Capture the cell that displays the provided text and extract its (X, Y) central coordinate. 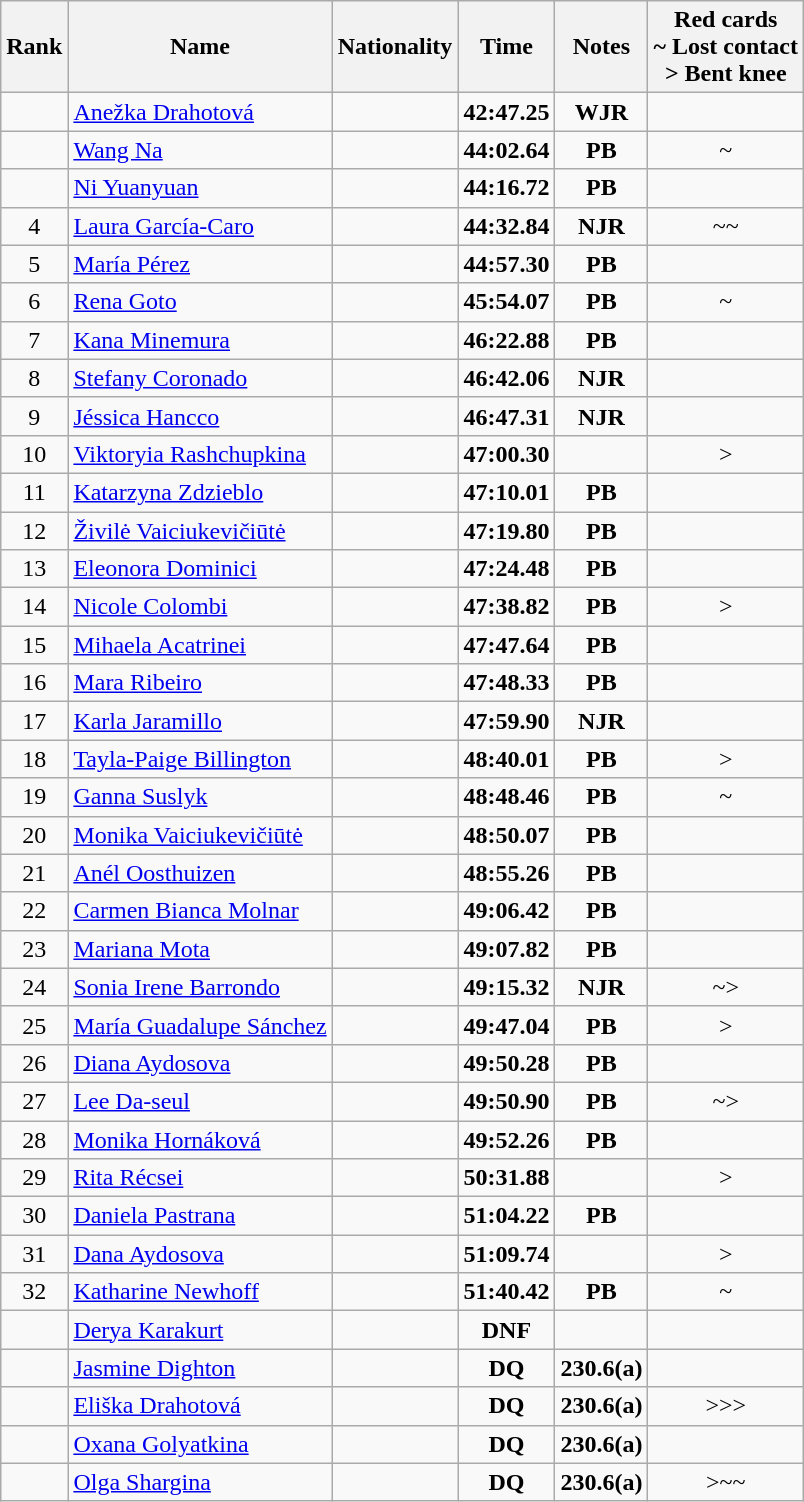
10 (34, 454)
25 (34, 1025)
42:47.25 (506, 112)
6 (34, 302)
49:06.42 (506, 911)
Jasmine Dighton (200, 1368)
Stefany Coronado (200, 378)
31 (34, 1254)
Oxana Golyatkina (200, 1444)
Eleonora Dominici (200, 569)
>>> (726, 1406)
14 (34, 607)
>~~ (726, 1482)
11 (34, 492)
Ganna Suslyk (200, 797)
20 (34, 835)
9 (34, 416)
4 (34, 226)
Derya Karakurt (200, 1330)
Monika Vaiciukevičiūtė (200, 835)
47:47.64 (506, 645)
30 (34, 1216)
8 (34, 378)
Rena Goto (200, 302)
49:52.26 (506, 1139)
21 (34, 873)
51:09.74 (506, 1254)
Mariana Mota (200, 949)
48:55.26 (506, 873)
47:24.48 (506, 569)
16 (34, 683)
48:50.07 (506, 835)
46:42.06 (506, 378)
49:07.82 (506, 949)
27 (34, 1101)
49:47.04 (506, 1025)
26 (34, 1063)
Wang Na (200, 150)
Diana Aydosova (200, 1063)
49:15.32 (506, 987)
48:48.46 (506, 797)
Živilė Vaiciukevičiūtė (200, 531)
24 (34, 987)
18 (34, 759)
Nicole Colombi (200, 607)
17 (34, 721)
46:47.31 (506, 416)
Daniela Pastrana (200, 1216)
Dana Aydosova (200, 1254)
Viktoryia Rashchupkina (200, 454)
22 (34, 911)
DNF (506, 1330)
Lee Da-seul (200, 1101)
23 (34, 949)
Olga Shargina (200, 1482)
32 (34, 1292)
María Pérez (200, 264)
WJR (602, 112)
Time (506, 47)
Laura García-Caro (200, 226)
Sonia Irene Barrondo (200, 987)
19 (34, 797)
Mara Ribeiro (200, 683)
28 (34, 1139)
Monika Hornáková (200, 1139)
Tayla-Paige Billington (200, 759)
51:40.42 (506, 1292)
47:59.90 (506, 721)
49:50.90 (506, 1101)
Rita Récsei (200, 1178)
Karla Jaramillo (200, 721)
Nationality (395, 47)
Kana Minemura (200, 340)
46:22.88 (506, 340)
Name (200, 47)
5 (34, 264)
Anežka Drahotová (200, 112)
12 (34, 531)
Rank (34, 47)
29 (34, 1178)
47:10.01 (506, 492)
47:38.82 (506, 607)
49:50.28 (506, 1063)
47:19.80 (506, 531)
45:54.07 (506, 302)
Jéssica Hancco (200, 416)
44:02.64 (506, 150)
Katarzyna Zdzieblo (200, 492)
Eliška Drahotová (200, 1406)
44:57.30 (506, 264)
Ni Yuanyuan (200, 188)
44:16.72 (506, 188)
7 (34, 340)
47:48.33 (506, 683)
Mihaela Acatrinei (200, 645)
Notes (602, 47)
Red cards~ Lost contact > Bent knee (726, 47)
María Guadalupe Sánchez (200, 1025)
47:00.30 (506, 454)
51:04.22 (506, 1216)
44:32.84 (506, 226)
15 (34, 645)
13 (34, 569)
48:40.01 (506, 759)
50:31.88 (506, 1178)
Anél Oosthuizen (200, 873)
~~ (726, 226)
Carmen Bianca Molnar (200, 911)
Katharine Newhoff (200, 1292)
